Pinpoint the cell where the given text exists, returning its (x, y) midpoint coordinate. 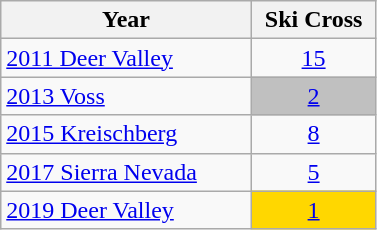
2015 Kreischberg (126, 134)
2013 Voss (126, 96)
2017 Sierra Nevada (126, 172)
2019 Deer Valley (126, 210)
1 (314, 210)
Ski Cross (314, 20)
5 (314, 172)
Year (126, 20)
8 (314, 134)
15 (314, 58)
2011 Deer Valley (126, 58)
2 (314, 96)
